Identify which cell holds the provided text, then report its (x, y) central coordinate. 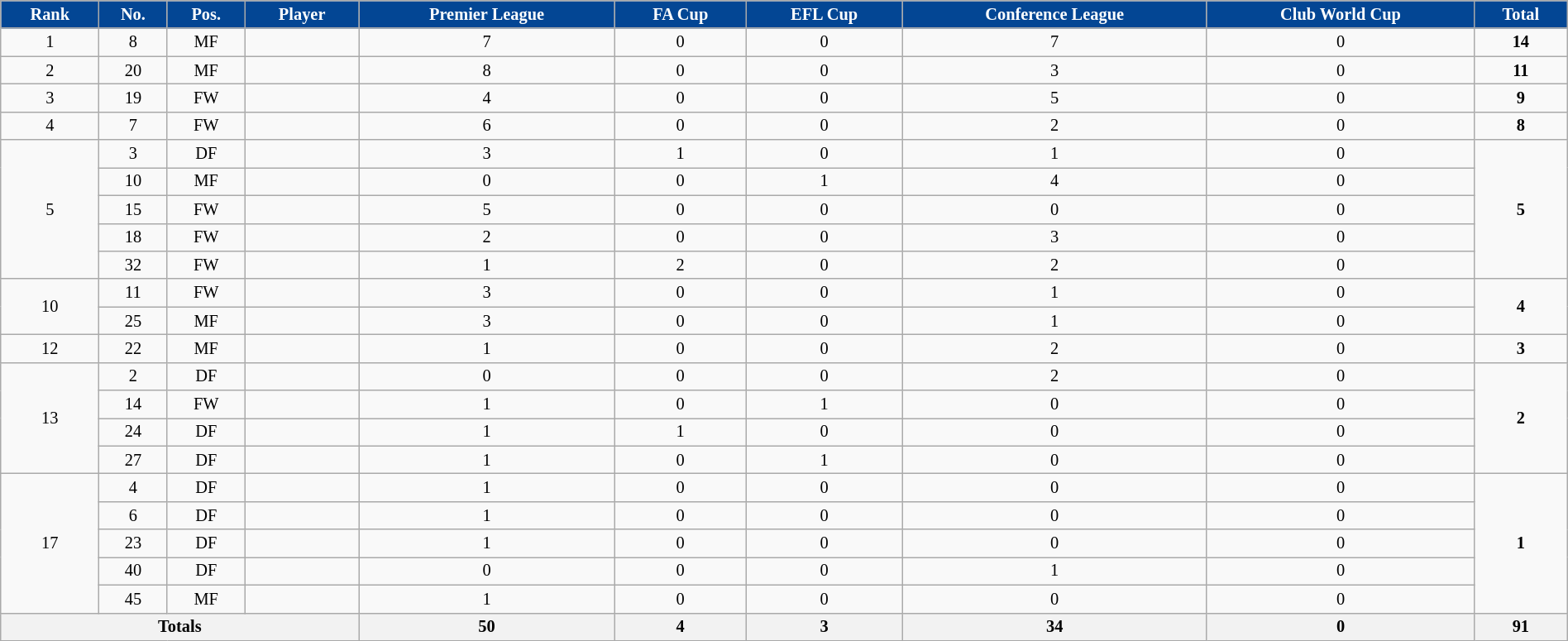
No. (133, 14)
19 (133, 98)
Player (302, 14)
EFL Cup (824, 14)
24 (133, 432)
9 (1520, 98)
Pos. (206, 14)
12 (50, 348)
Rank (50, 14)
45 (133, 599)
Premier League (486, 14)
20 (133, 70)
32 (133, 265)
25 (133, 321)
27 (133, 460)
17 (50, 543)
13 (50, 419)
Total (1520, 14)
91 (1520, 627)
50 (486, 627)
18 (133, 237)
FA Cup (680, 14)
15 (133, 209)
34 (1055, 627)
22 (133, 348)
Totals (180, 627)
Conference League (1055, 14)
23 (133, 543)
40 (133, 571)
Club World Cup (1340, 14)
